Determine the [x, y] coordinate at the center of the cell enclosing the given text.  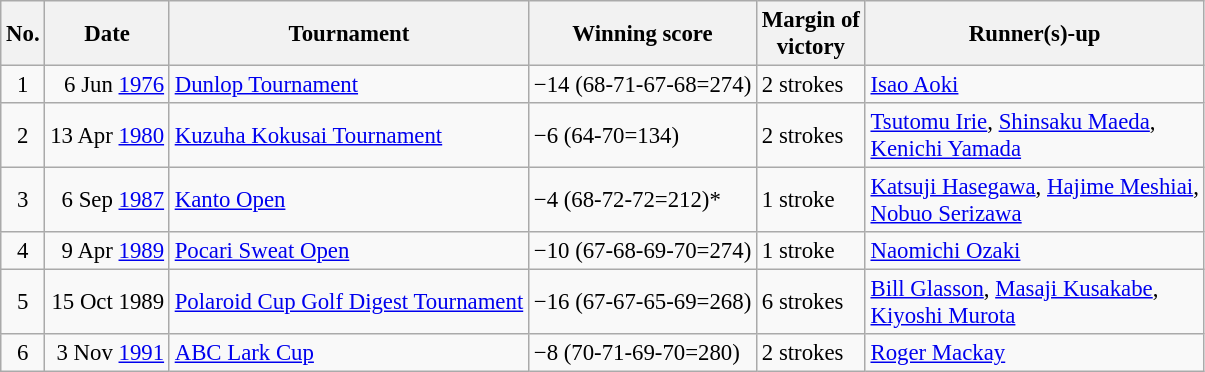
Roger Mackay [1034, 353]
Bill Glasson, Masaji Kusakabe, Kiyoshi Murota [1034, 302]
Date [107, 34]
3 Nov 1991 [107, 353]
−10 (67-68-69-70=274) [643, 251]
13 Apr 1980 [107, 136]
15 Oct 1989 [107, 302]
Katsuji Hasegawa, Hajime Meshiai, Nobuo Serizawa [1034, 200]
2 [23, 136]
Runner(s)-up [1034, 34]
6 [23, 353]
6 Jun 1976 [107, 85]
−8 (70-71-69-70=280) [643, 353]
−6 (64-70=134) [643, 136]
Isao Aoki [1034, 85]
Kuzuha Kokusai Tournament [348, 136]
Tsutomu Irie, Shinsaku Maeda, Kenichi Yamada [1034, 136]
3 [23, 200]
6 Sep 1987 [107, 200]
Kanto Open [348, 200]
Naomichi Ozaki [1034, 251]
ABC Lark Cup [348, 353]
Winning score [643, 34]
6 strokes [812, 302]
Tournament [348, 34]
−16 (67-67-65-69=268) [643, 302]
5 [23, 302]
4 [23, 251]
−4 (68-72-72=212)* [643, 200]
No. [23, 34]
Polaroid Cup Golf Digest Tournament [348, 302]
9 Apr 1989 [107, 251]
Pocari Sweat Open [348, 251]
−14 (68-71-67-68=274) [643, 85]
Margin ofvictory [812, 34]
1 [23, 85]
Dunlop Tournament [348, 85]
